Provide the (X, Y) coordinate of the cell's center where the given text is located.  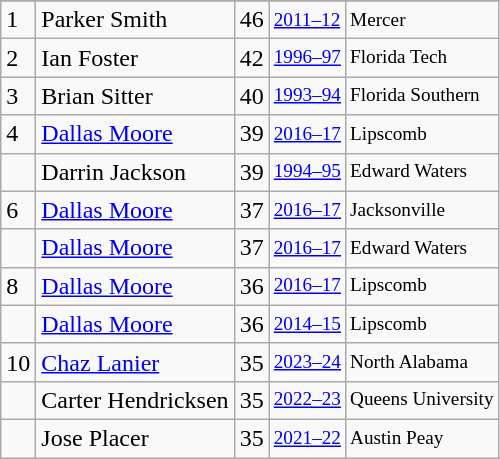
46 (252, 20)
8 (18, 286)
4 (18, 134)
2021–22 (307, 438)
Jose Placer (135, 438)
North Alabama (422, 362)
Darrin Jackson (135, 172)
Queens University (422, 400)
1993–94 (307, 96)
Chaz Lanier (135, 362)
1994–95 (307, 172)
Austin Peay (422, 438)
6 (18, 210)
2022–23 (307, 400)
Parker Smith (135, 20)
1 (18, 20)
Jacksonville (422, 210)
3 (18, 96)
Ian Foster (135, 58)
Mercer (422, 20)
Brian Sitter (135, 96)
1996–97 (307, 58)
2014–15 (307, 324)
40 (252, 96)
10 (18, 362)
Carter Hendricksen (135, 400)
2011–12 (307, 20)
2023–24 (307, 362)
Florida Southern (422, 96)
Florida Tech (422, 58)
42 (252, 58)
2 (18, 58)
